Extract the (X, Y) coordinate from the center of the cell holding the provided text.  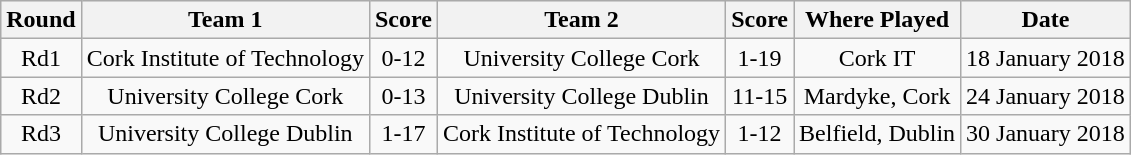
Round (41, 20)
Mardyke, Cork (878, 96)
1-17 (403, 134)
1-12 (760, 134)
0-13 (403, 96)
0-12 (403, 58)
Where Played (878, 20)
Cork IT (878, 58)
Team 2 (581, 20)
Rd3 (41, 134)
Team 1 (225, 20)
1-19 (760, 58)
30 January 2018 (1046, 134)
Rd1 (41, 58)
Date (1046, 20)
Rd2 (41, 96)
18 January 2018 (1046, 58)
Belfield, Dublin (878, 134)
24 January 2018 (1046, 96)
11-15 (760, 96)
